Identify which cell holds the provided text, then report its [x, y] central coordinate. 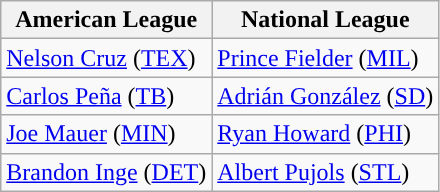
Carlos Peña (TB) [106, 96]
Joe Mauer (MIN) [106, 134]
Nelson Cruz (TEX) [106, 58]
American League [106, 20]
Albert Pujols (STL) [326, 172]
Brandon Inge (DET) [106, 172]
National League [326, 20]
Ryan Howard (PHI) [326, 134]
Adrián González (SD) [326, 96]
Prince Fielder (MIL) [326, 58]
